From the cell containing the given text, extract its center point as (x, y) coordinate. 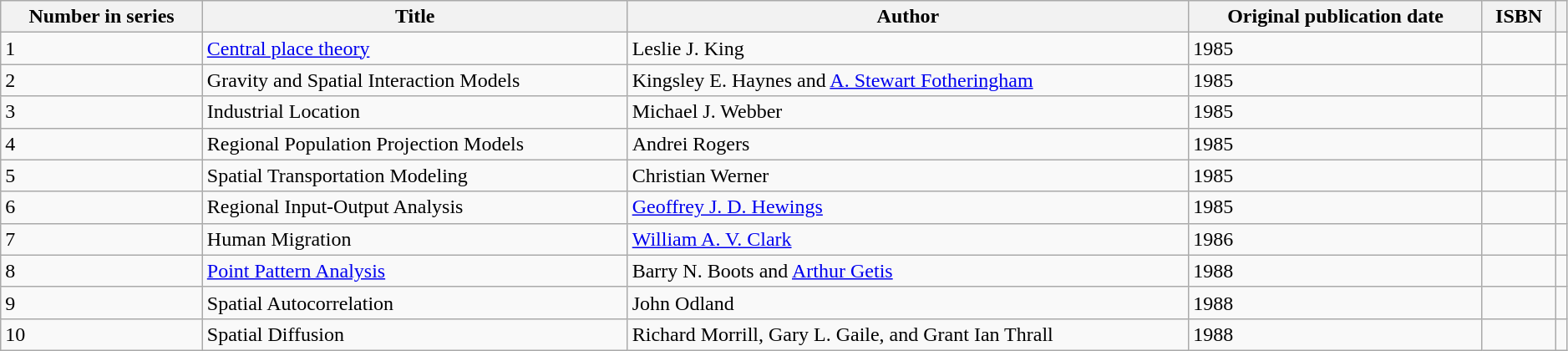
William A. V. Clark (908, 239)
3 (102, 112)
Point Pattern Analysis (414, 271)
Spatial Diffusion (414, 334)
10 (102, 334)
Gravity and Spatial Interaction Models (414, 80)
Geoffrey J. D. Hewings (908, 207)
6 (102, 207)
Richard Morrill, Gary L. Gaile, and Grant Ian Thrall (908, 334)
Leslie J. King (908, 48)
2 (102, 80)
Regional Population Projection Models (414, 144)
8 (102, 271)
9 (102, 303)
Michael J. Webber (908, 112)
Christian Werner (908, 175)
1 (102, 48)
Barry N. Boots and Arthur Getis (908, 271)
1986 (1336, 239)
Human Migration (414, 239)
Spatial Autocorrelation (414, 303)
Regional Input-Output Analysis (414, 207)
Kingsley E. Haynes and A. Stewart Fotheringham (908, 80)
Central place theory (414, 48)
John Odland (908, 303)
Industrial Location (414, 112)
Number in series (102, 17)
7 (102, 239)
Andrei Rogers (908, 144)
5 (102, 175)
Spatial Transportation Modeling (414, 175)
ISBN (1519, 17)
Author (908, 17)
Original publication date (1336, 17)
4 (102, 144)
Title (414, 17)
